Search for the cell housing the specified text and yield its [x, y] center coordinate. 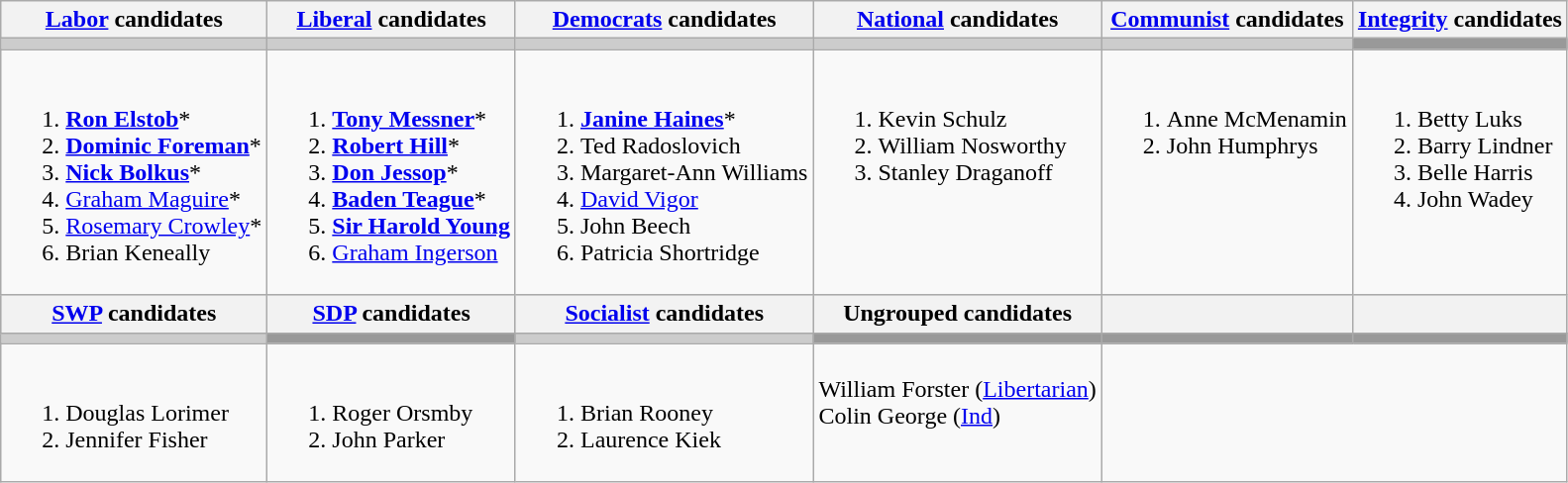
Socialist candidates [664, 314]
Integrity candidates [1460, 20]
Ron Elstob*Dominic Foreman*Nick Bolkus*Graham Maguire*Rosemary Crowley*Brian Keneally [135, 172]
National candidates [957, 20]
Tony Messner*Robert Hill*Don Jessop*Baden Teague*Sir Harold YoungGraham Ingerson [392, 172]
Communist candidates [1226, 20]
Labor candidates [135, 20]
William Forster (Libertarian) Colin George (Ind) [957, 413]
Janine Haines*Ted RadoslovichMargaret-Ann WilliamsDavid VigorJohn BeechPatricia Shortridge [664, 172]
SDP candidates [392, 314]
Roger OrsmbyJohn Parker [392, 413]
Anne McMenaminJohn Humphrys [1226, 172]
Kevin SchulzWilliam NosworthyStanley Draganoff [957, 172]
Ungrouped candidates [957, 314]
Liberal candidates [392, 20]
Douglas LorimerJennifer Fisher [135, 413]
SWP candidates [135, 314]
Democrats candidates [664, 20]
Betty LuksBarry LindnerBelle HarrisJohn Wadey [1460, 172]
Brian RooneyLaurence Kiek [664, 413]
